Detect which cell encompasses the target text, then output its (x, y) center coordinate. 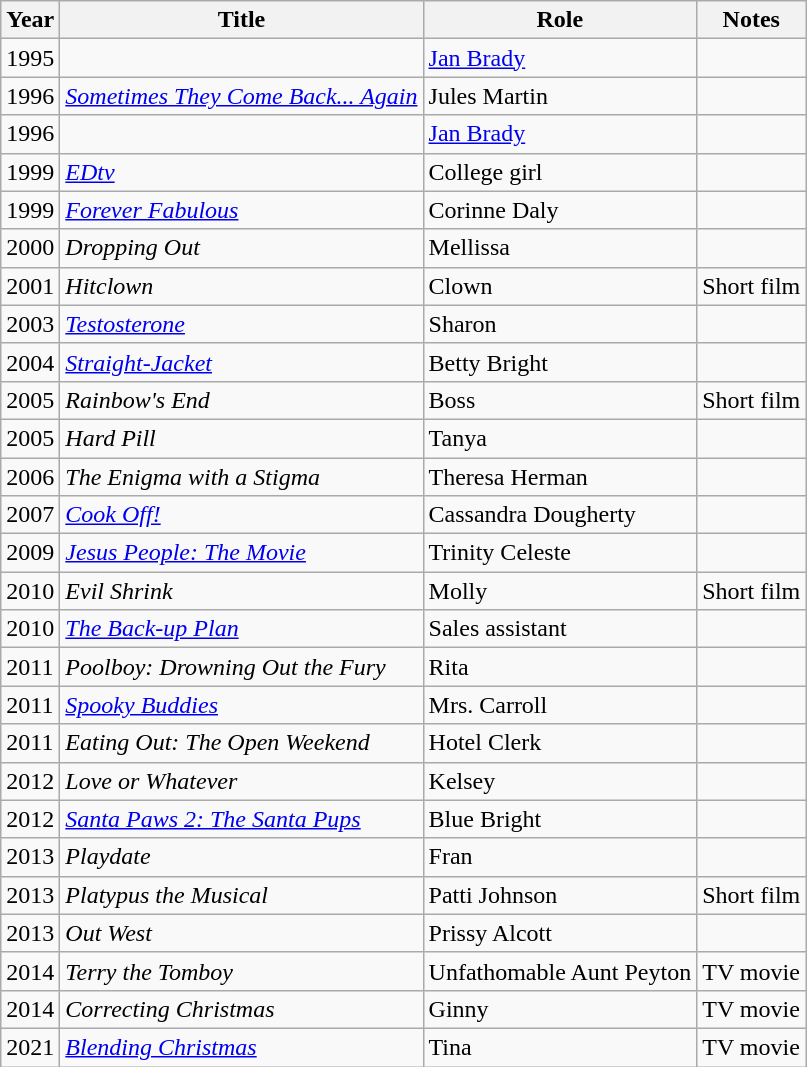
2007 (30, 515)
Unfathomable Aunt Peyton (560, 971)
2003 (30, 324)
2006 (30, 477)
Role (560, 20)
Blending Christmas (242, 1047)
Fran (560, 857)
2004 (30, 362)
Prissy Alcott (560, 933)
Blue Bright (560, 819)
Hotel Clerk (560, 743)
The Back-up Plan (242, 629)
Mellissa (560, 248)
Dropping Out (242, 248)
Out West (242, 933)
Tanya (560, 438)
College girl (560, 172)
Notes (752, 20)
Forever Fabulous (242, 210)
Evil Shrink (242, 591)
2000 (30, 248)
Santa Paws 2: The Santa Pups (242, 819)
Hard Pill (242, 438)
2001 (30, 286)
Jesus People: The Movie (242, 553)
1995 (30, 58)
Kelsey (560, 781)
Sharon (560, 324)
Corinne Daly (560, 210)
Rita (560, 667)
Rainbow's End (242, 400)
Platypus the Musical (242, 895)
Sometimes They Come Back... Again (242, 96)
2009 (30, 553)
Straight-Jacket (242, 362)
Trinity Celeste (560, 553)
Title (242, 20)
Sales assistant (560, 629)
The Enigma with a Stigma (242, 477)
Love or Whatever (242, 781)
Year (30, 20)
Ginny (560, 1009)
Tina (560, 1047)
Hitclown (242, 286)
Correcting Christmas (242, 1009)
Boss (560, 400)
Molly (560, 591)
Jules Martin (560, 96)
Eating Out: The Open Weekend (242, 743)
Theresa Herman (560, 477)
Poolboy: Drowning Out the Fury (242, 667)
Clown (560, 286)
Terry the Tomboy (242, 971)
Cassandra Dougherty (560, 515)
Cook Off! (242, 515)
Mrs. Carroll (560, 705)
Playdate (242, 857)
Patti Johnson (560, 895)
Betty Bright (560, 362)
Testosterone (242, 324)
EDtv (242, 172)
2021 (30, 1047)
Spooky Buddies (242, 705)
